Extract the (X, Y) coordinate from the center of the cell holding the provided text.  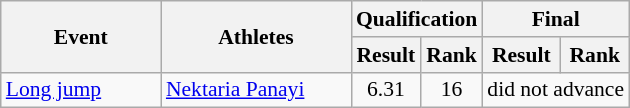
Athletes (256, 36)
Qualification (416, 19)
did not advance (556, 90)
Final (556, 19)
Event (81, 36)
6.31 (386, 90)
Long jump (81, 90)
16 (452, 90)
Nektaria Panayi (256, 90)
